Provide the (X, Y) coordinate of the cell's center where the given text is located.  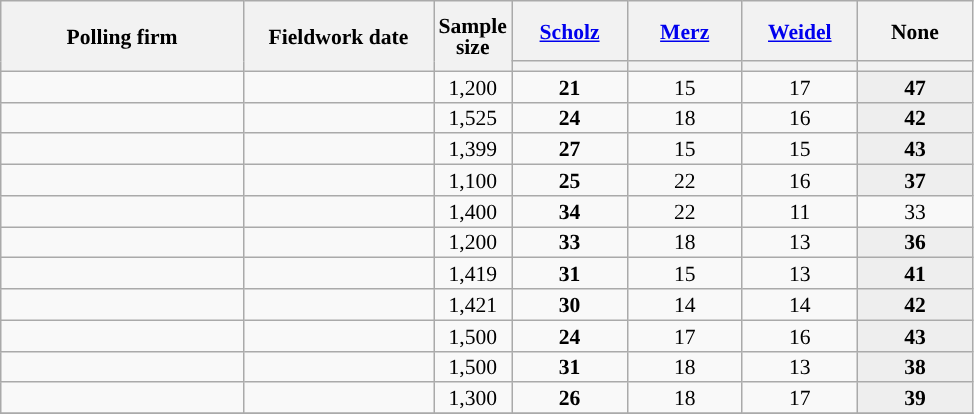
Merz (684, 31)
Fieldwork date (338, 36)
Weidel (800, 31)
11 (800, 212)
1,399 (473, 150)
Samplesize (473, 36)
34 (570, 212)
21 (570, 86)
Scholz (570, 31)
30 (570, 304)
38 (914, 366)
37 (914, 180)
Polling firm (122, 36)
26 (570, 398)
41 (914, 274)
1,400 (473, 212)
39 (914, 398)
1,421 (473, 304)
25 (570, 180)
1,419 (473, 274)
None (914, 31)
1,300 (473, 398)
36 (914, 242)
27 (570, 150)
1,100 (473, 180)
1,525 (473, 118)
47 (914, 86)
